Output the [X, Y] coordinate of the center of the cell containing the given text.  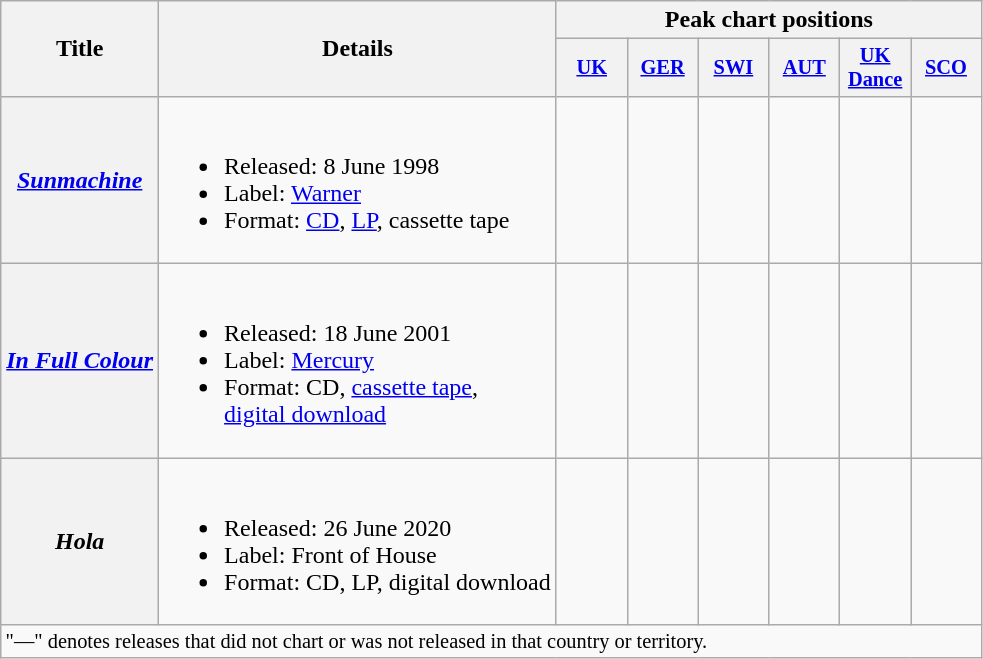
Title [80, 49]
"—" denotes releases that did not chart or was not released in that country or territory. [492, 642]
In Full Colour [80, 361]
Released: 26 June 2020Label: Front of HouseFormat: CD, LP, digital download [358, 542]
UK Dance [876, 68]
AUT [804, 68]
SWI [734, 68]
Released: 18 June 2001Label: MercuryFormat: CD, cassette tape, digital download [358, 361]
Released: 8 June 1998Label: WarnerFormat: CD, LP, cassette tape [358, 180]
Details [358, 49]
SCO [946, 68]
GER [662, 68]
Sunmachine [80, 180]
UK [592, 68]
Hola [80, 542]
Peak chart positions [768, 20]
